Capture the cell that displays the provided text and extract its [x, y] central coordinate. 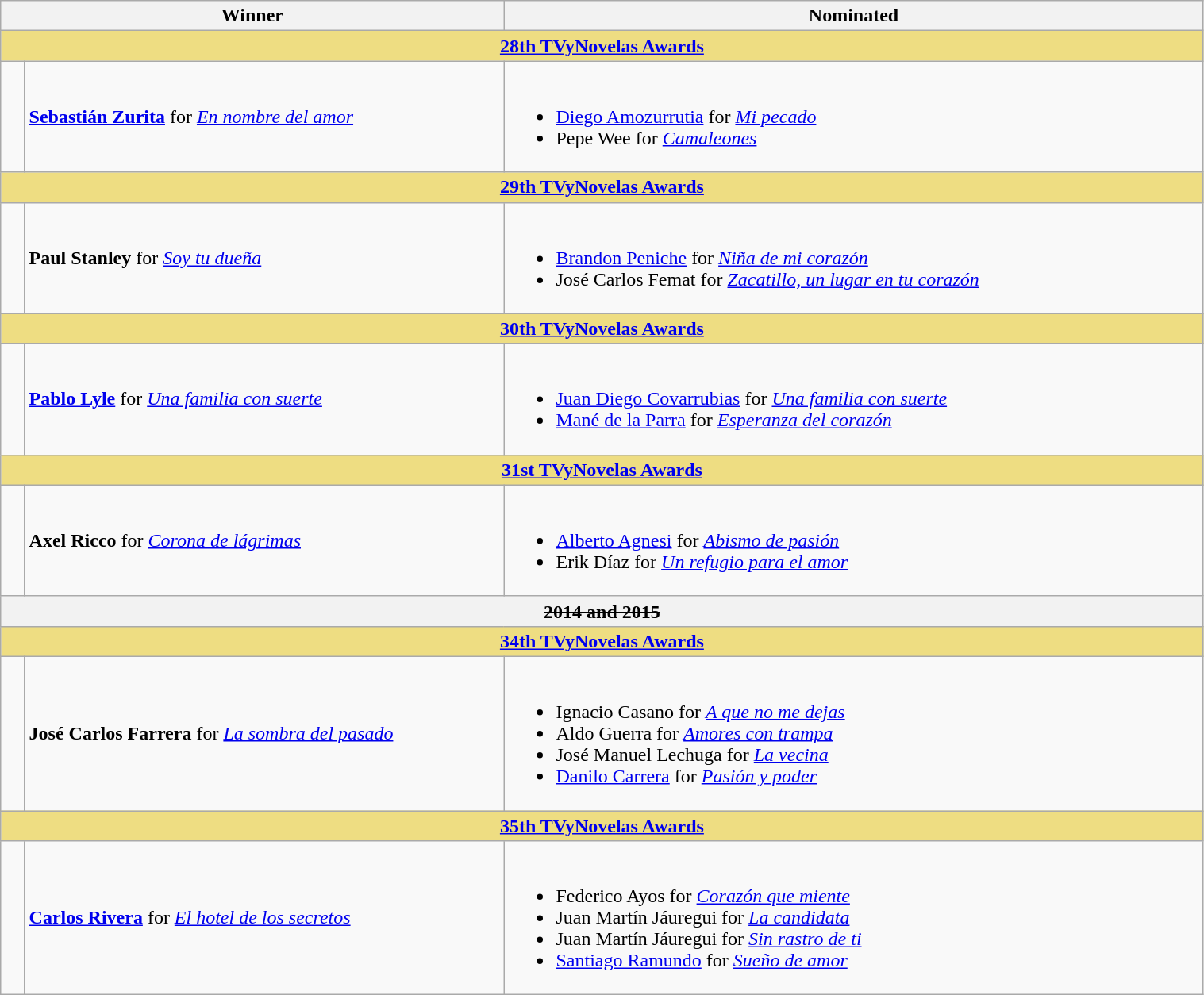
José Carlos Farrera for La sombra del pasado [264, 733]
Sebastián Zurita for En nombre del amor [264, 117]
2014 and 2015 [602, 611]
34th TVyNovelas Awards [602, 641]
Axel Ricco for Corona de lágrimas [264, 540]
Carlos Rivera for El hotel de los secretos [264, 918]
Federico Ayos for Corazón que mienteJuan Martín Jáuregui for La candidataJuan Martín Jáuregui for Sin rastro de tiSantiago Ramundo for Sueño de amor [854, 918]
Pablo Lyle for Una familia con suerte [264, 399]
Winner [252, 16]
35th TVyNovelas Awards [602, 826]
31st TVyNovelas Awards [602, 470]
Ignacio Casano for A que no me dejasAldo Guerra for Amores con trampaJosé Manuel Lechuga for La vecinaDanilo Carrera for Pasión y poder [854, 733]
28th TVyNovelas Awards [602, 46]
Alberto Agnesi for Abismo de pasiónErik Díaz for Un refugio para el amor [854, 540]
Nominated [854, 16]
Diego Amozurrutia for Mi pecadoPepe Wee for Camaleones [854, 117]
30th TVyNovelas Awards [602, 328]
29th TVyNovelas Awards [602, 187]
Brandon Peniche for Niña de mi corazónJosé Carlos Femat for Zacatillo, un lugar en tu corazón [854, 258]
Paul Stanley for Soy tu dueña [264, 258]
Juan Diego Covarrubias for Una familia con suerteMané de la Parra for Esperanza del corazón [854, 399]
